Determine the (X, Y) coordinate at the center of the cell enclosing the given text.  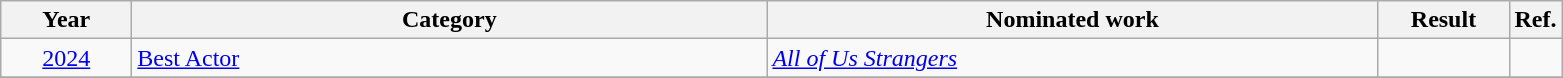
Nominated work (1072, 20)
Best Actor (450, 58)
Result (1444, 20)
Ref. (1536, 20)
Year (66, 20)
2024 (66, 58)
Category (450, 20)
All of Us Strangers (1072, 58)
